Provide the (X, Y) coordinate of the cell's center where the given text is located.  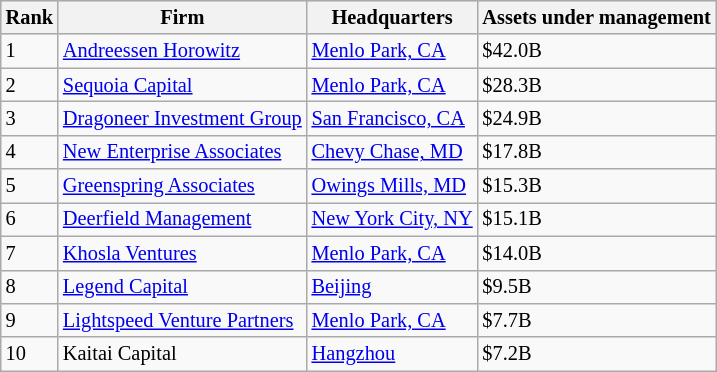
Andreessen Horowitz (182, 51)
1 (30, 51)
$17.8B (597, 152)
$15.3B (597, 186)
Headquarters (392, 17)
Greenspring Associates (182, 186)
Dragoneer Investment Group (182, 118)
8 (30, 287)
$9.5B (597, 287)
4 (30, 152)
Chevy Chase, MD (392, 152)
7 (30, 253)
$24.9B (597, 118)
Beijing (392, 287)
$7.2B (597, 354)
10 (30, 354)
Deerfield Management (182, 219)
New York City, NY (392, 219)
Rank (30, 17)
$42.0B (597, 51)
$15.1B (597, 219)
6 (30, 219)
Assets under management (597, 17)
Lightspeed Venture Partners (182, 320)
Sequoia Capital (182, 85)
$14.0B (597, 253)
Owings Mills, MD (392, 186)
Firm (182, 17)
2 (30, 85)
San Francisco, CA (392, 118)
$28.3B (597, 85)
Hangzhou (392, 354)
3 (30, 118)
Khosla Ventures (182, 253)
New Enterprise Associates (182, 152)
$7.7B (597, 320)
Kaitai Capital (182, 354)
5 (30, 186)
9 (30, 320)
Legend Capital (182, 287)
